Locate the cell with the specified text and output its [x, y] center coordinate. 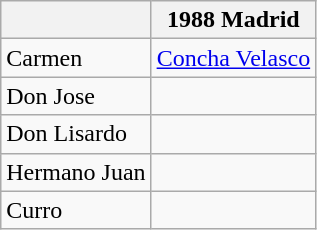
Don Jose [76, 96]
Don Lisardo [76, 134]
Concha Velasco [234, 58]
Curro [76, 210]
Hermano Juan [76, 172]
1988 Madrid [234, 20]
Carmen [76, 58]
